Find where the given text appears and provide that cell's center as [X, Y] coordinate. 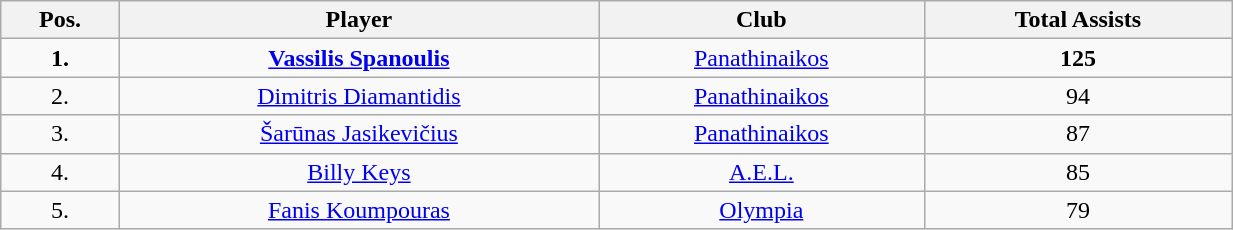
Olympia [761, 210]
94 [1078, 96]
Pos. [60, 20]
Fanis Koumpouras [358, 210]
Billy Keys [358, 172]
Dimitris Diamantidis [358, 96]
85 [1078, 172]
5. [60, 210]
79 [1078, 210]
3. [60, 134]
A.E.L. [761, 172]
Club [761, 20]
Total Assists [1078, 20]
Vassilis Spanoulis [358, 58]
2. [60, 96]
Šarūnas Jasikevičius [358, 134]
4. [60, 172]
Player [358, 20]
87 [1078, 134]
125 [1078, 58]
1. [60, 58]
